Detect which cell encompasses the target text, then output its (x, y) center coordinate. 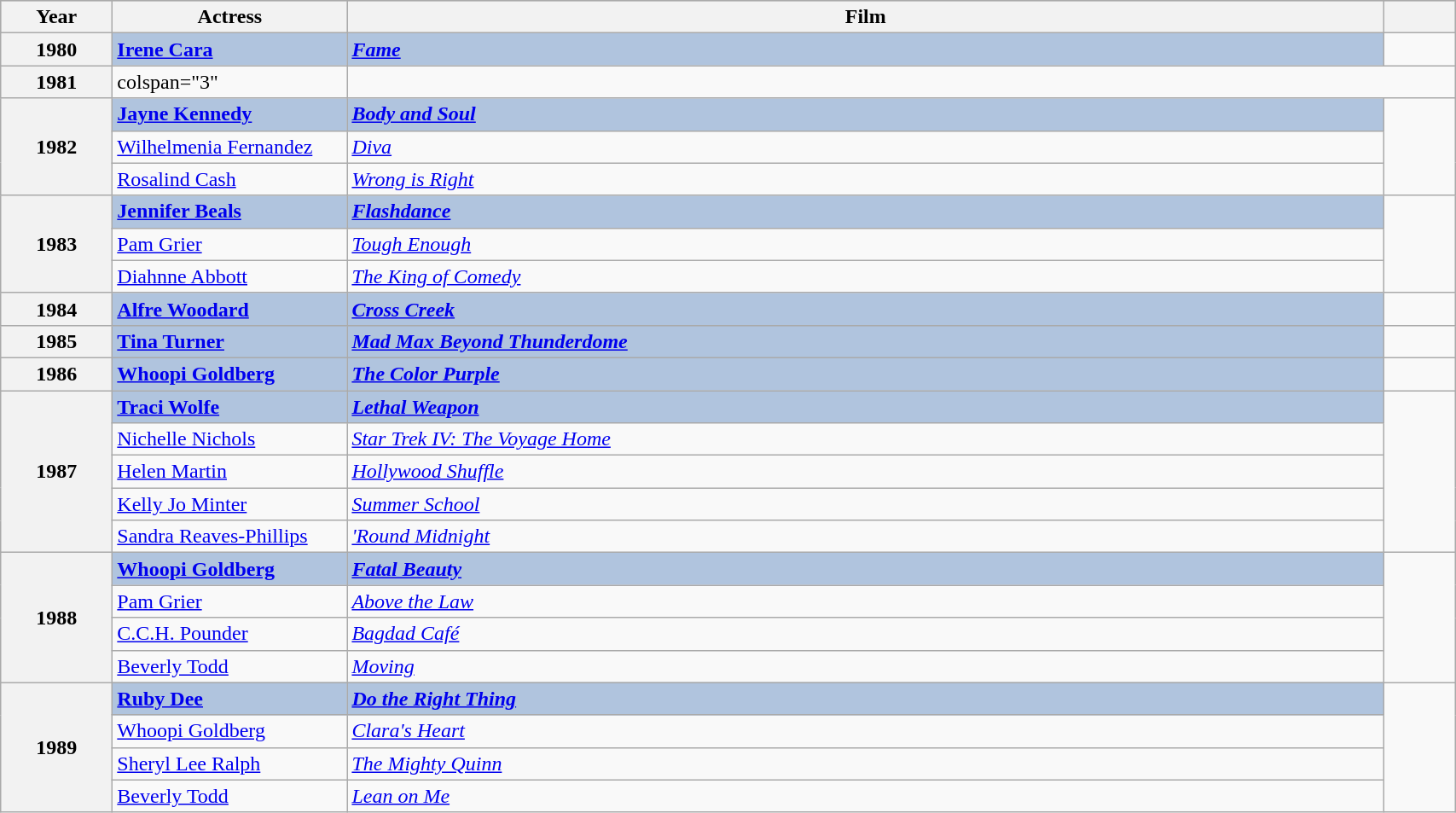
'Round Midnight (866, 537)
Tough Enough (866, 244)
Moving (866, 666)
Year (56, 17)
Clara's Heart (866, 731)
1982 (56, 147)
Nichelle Nichols (230, 439)
Irene Cara (230, 49)
Jennifer Beals (230, 212)
Cross Creek (866, 309)
1983 (56, 244)
The Mighty Quinn (866, 764)
The Color Purple (866, 374)
Above the Law (866, 601)
Ruby Dee (230, 699)
Lean on Me (866, 796)
Film (866, 17)
1986 (56, 374)
Diahnne Abbott (230, 276)
Sheryl Lee Ralph (230, 764)
1985 (56, 341)
The King of Comedy (866, 276)
Traci Wolfe (230, 407)
Bagdad Café (866, 634)
Wrong is Right (866, 179)
Hollywood Shuffle (866, 472)
Helen Martin (230, 472)
1987 (56, 472)
colspan="3" (230, 82)
Actress (230, 17)
Mad Max Beyond Thunderdome (866, 341)
Fame (866, 49)
Sandra Reaves-Phillips (230, 537)
Star Trek IV: The Voyage Home (866, 439)
Diva (866, 147)
1989 (56, 747)
1988 (56, 618)
Fatal Beauty (866, 569)
1980 (56, 49)
Summer School (866, 504)
Lethal Weapon (866, 407)
1981 (56, 82)
Tina Turner (230, 341)
Flashdance (866, 212)
Do the Right Thing (866, 699)
C.C.H. Pounder (230, 634)
Alfre Woodard (230, 309)
Body and Soul (866, 114)
1984 (56, 309)
Rosalind Cash (230, 179)
Jayne Kennedy (230, 114)
Wilhelmenia Fernandez (230, 147)
Kelly Jo Minter (230, 504)
